Scan for the cell matching the given text and deliver its (X, Y) coordinate at center. 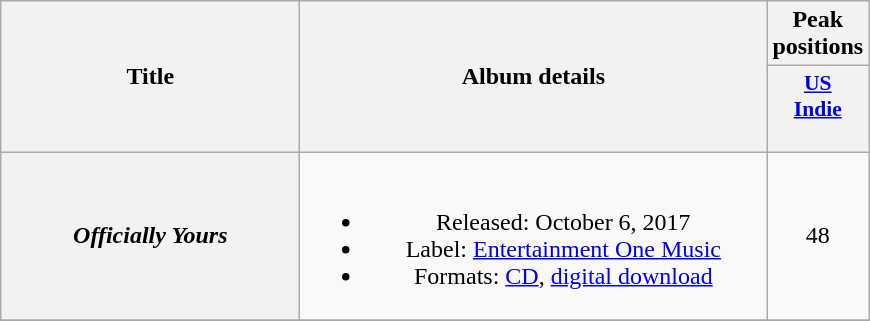
USIndie (818, 110)
48 (818, 236)
Released: October 6, 2017Label: Entertainment One MusicFormats: CD, digital download (534, 236)
Album details (534, 77)
Officially Yours (150, 236)
Peak positions (818, 34)
Title (150, 77)
